Extract the (X, Y) coordinate from the center of the cell holding the provided text.  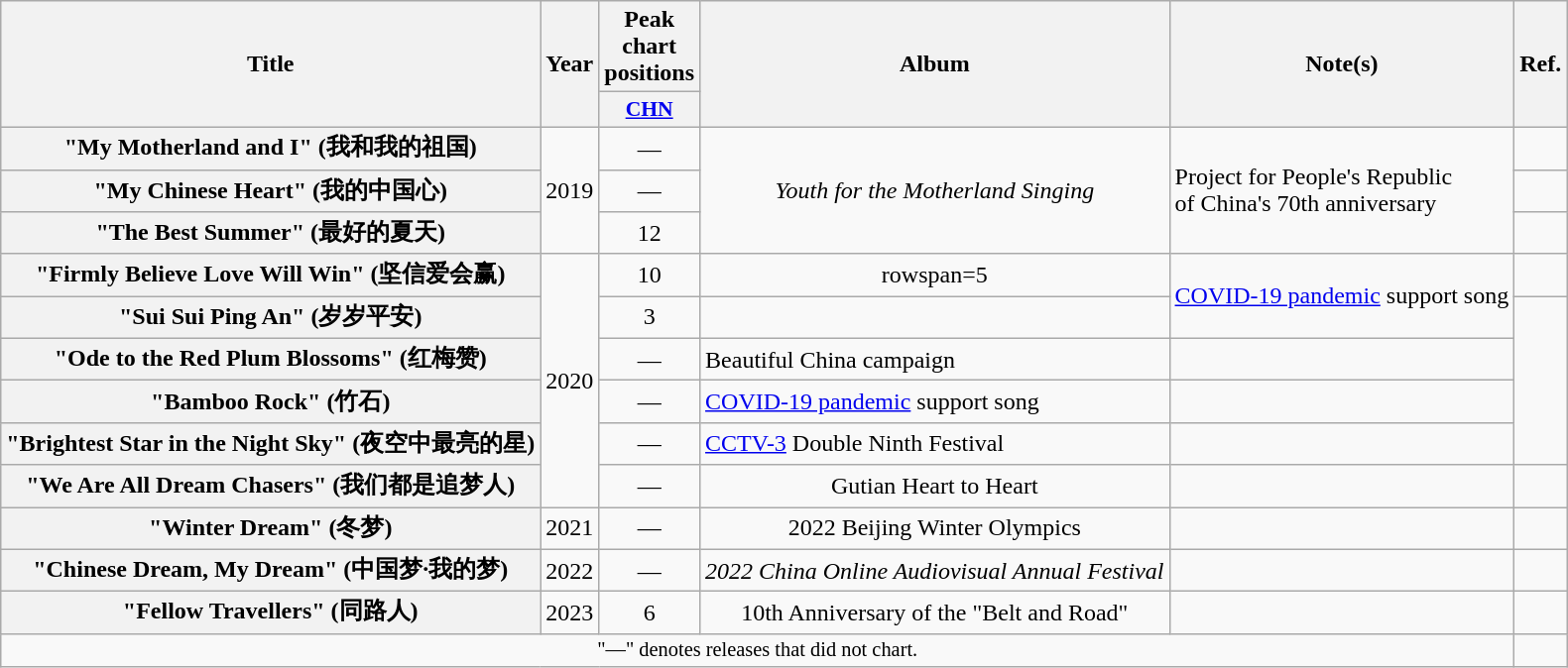
"The Best Summer" (最好的夏天) (271, 234)
rowspan=5 (934, 276)
CHN (650, 110)
"Brightest Star in the Night Sky" (夜空中最亮的星) (271, 444)
"Ode to the Red Plum Blossoms" (红梅赞) (271, 359)
Project for People's Republicof China's 70th anniversary (1342, 190)
"My Motherland and I" (我和我的祖国) (271, 149)
2022 (569, 571)
"Winter Dream" (冬梦) (271, 529)
6 (650, 612)
Youth for the Motherland Singing (934, 190)
Peak chart positions (650, 47)
2023 (569, 612)
Title (271, 64)
"Bamboo Rock" (竹石) (271, 402)
2022 China Online Audiovisual Annual Festival (934, 571)
2021 (569, 529)
Album (934, 64)
Ref. (1541, 64)
3 (650, 317)
Note(s) (1342, 64)
Year (569, 64)
10 (650, 276)
Beautiful China campaign (934, 359)
"Fellow Travellers" (同路人) (271, 612)
"Firmly Believe Love Will Win" (坚信爱会赢) (271, 276)
Gutian Heart to Heart (934, 486)
10th Anniversary of the "Belt and Road" (934, 612)
2019 (569, 190)
12 (650, 234)
"Chinese Dream, My Dream" (中国梦·我的梦) (271, 571)
"My Chinese Heart" (我的中国心) (271, 190)
CCTV-3 Double Ninth Festival (934, 444)
"—" denotes releases that did not chart. (758, 650)
2022 Beijing Winter Olympics (934, 529)
"Sui Sui Ping An" (岁岁平安) (271, 317)
"We Are All Dream Chasers" (我们都是追梦人) (271, 486)
2020 (569, 381)
